Identify which cell holds the provided text, then report its [X, Y] central coordinate. 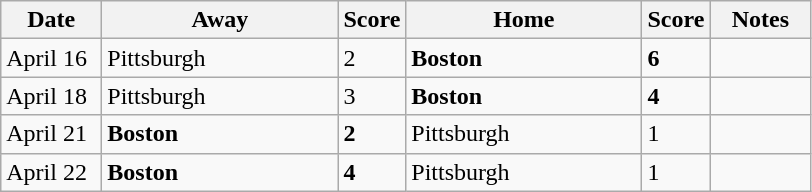
April 21 [52, 134]
3 [372, 96]
Away [220, 20]
Notes [760, 20]
6 [676, 58]
Home [524, 20]
April 18 [52, 96]
Date [52, 20]
April 16 [52, 58]
April 22 [52, 172]
